Return (x, y) of the center of cell containing provided text 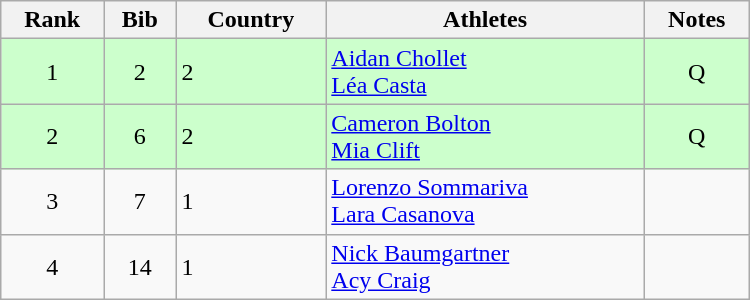
Country (251, 20)
Cameron BoltonMia Clift (486, 136)
Bib (140, 20)
Aidan CholletLéa Casta (486, 72)
Lorenzo SommarivaLara Casanova (486, 202)
4 (52, 266)
7 (140, 202)
6 (140, 136)
Rank (52, 20)
Nick BaumgartnerAcy Craig (486, 266)
Athletes (486, 20)
3 (52, 202)
Notes (696, 20)
14 (140, 266)
